For the text-containing cell, return its midpoint in [X, Y] coordinate format. 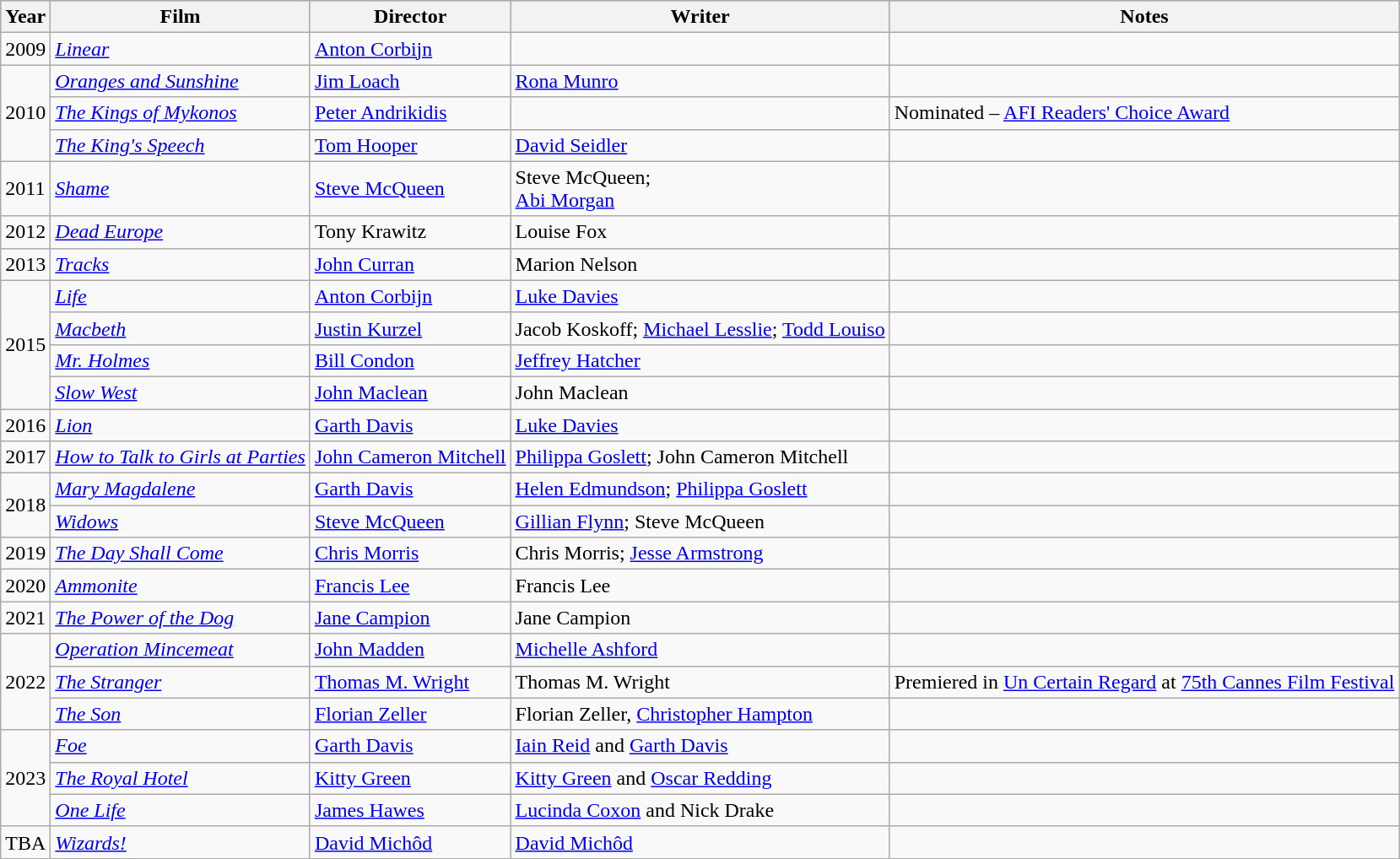
The Son [181, 714]
Mary Magdalene [181, 489]
Iain Reid and Garth Davis [700, 746]
Jim Loach [410, 81]
Life [181, 296]
Bill Condon [410, 360]
Peter Andrikidis [410, 113]
2021 [25, 618]
Florian Zeller, Christopher Hampton [700, 714]
Jeffrey Hatcher [700, 360]
Premiered in Un Certain Regard at 75th Cannes Film Festival [1144, 682]
Tracks [181, 264]
Oranges and Sunshine [181, 81]
Writer [700, 17]
Foe [181, 746]
2011 [25, 189]
Kitty Green and Oscar Redding [700, 778]
The Stranger [181, 682]
Operation Mincemeat [181, 650]
The King's Speech [181, 145]
Lucinda Coxon and Nick Drake [700, 810]
2010 [25, 113]
2013 [25, 264]
Chris Morris [410, 554]
Film [181, 17]
Philippa Goslett; John Cameron Mitchell [700, 457]
Slow West [181, 392]
Justin Kurzel [410, 328]
Chris Morris; Jesse Armstrong [700, 554]
2015 [25, 344]
Steve McQueen;Abi Morgan [700, 189]
David Seidler [700, 145]
The Royal Hotel [181, 778]
Marion Nelson [700, 264]
Nominated – AFI Readers' Choice Award [1144, 113]
Dead Europe [181, 232]
Widows [181, 521]
Helen Edmundson; Philippa Goslett [700, 489]
Michelle Ashford [700, 650]
2023 [25, 778]
Ammonite [181, 586]
2022 [25, 682]
Linear [181, 49]
Gillian Flynn; Steve McQueen [700, 521]
The Kings of Mykonos [181, 113]
Louise Fox [700, 232]
2020 [25, 586]
2016 [25, 424]
John Madden [410, 650]
Wizards! [181, 842]
2012 [25, 232]
TBA [25, 842]
Year [25, 17]
Tom Hooper [410, 145]
One Life [181, 810]
Kitty Green [410, 778]
How to Talk to Girls at Parties [181, 457]
Florian Zeller [410, 714]
The Power of the Dog [181, 618]
Notes [1144, 17]
Macbeth [181, 328]
Jacob Koskoff; Michael Lesslie; Todd Louiso [700, 328]
2019 [25, 554]
Lion [181, 424]
James Hawes [410, 810]
Shame [181, 189]
2009 [25, 49]
Mr. Holmes [181, 360]
Rona Munro [700, 81]
The Day Shall Come [181, 554]
John Curran [410, 264]
Tony Krawitz [410, 232]
2018 [25, 505]
2017 [25, 457]
Director [410, 17]
John Cameron Mitchell [410, 457]
